Extract the [X, Y] coordinate from the center of the cell holding the provided text.  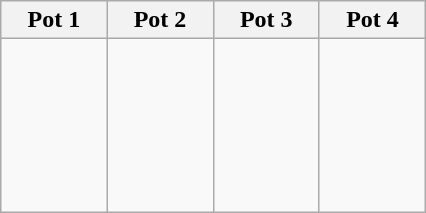
Pot 3 [266, 20]
Pot 2 [160, 20]
Pot 4 [372, 20]
Pot 1 [54, 20]
